Extract the [X, Y] coordinate from the center of the cell holding the provided text.  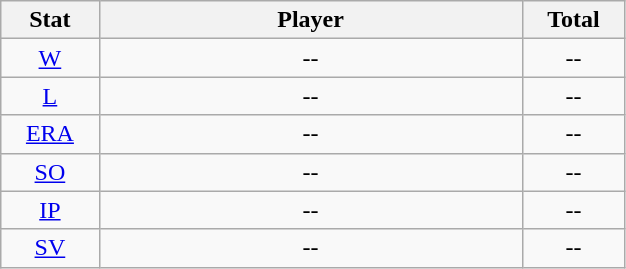
Total [574, 20]
IP [50, 210]
ERA [50, 134]
Player [310, 20]
SV [50, 248]
SO [50, 172]
W [50, 58]
Stat [50, 20]
L [50, 96]
